Scan for the cell matching the given text and deliver its [x, y] coordinate at center. 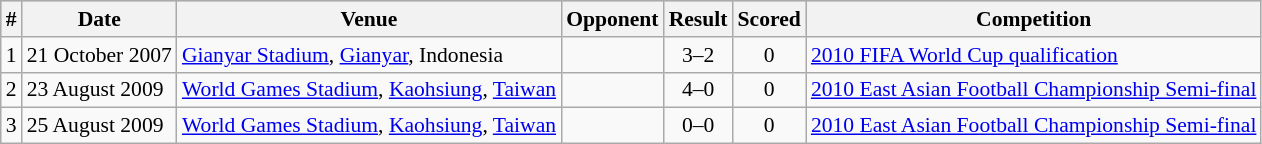
2 [12, 90]
Scored [770, 19]
25 August 2009 [100, 126]
4–0 [698, 90]
23 August 2009 [100, 90]
Venue [369, 19]
2010 FIFA World Cup qualification [1034, 55]
3 [12, 126]
1 [12, 55]
Result [698, 19]
Competition [1034, 19]
Gianyar Stadium, Gianyar, Indonesia [369, 55]
0–0 [698, 126]
3–2 [698, 55]
21 October 2007 [100, 55]
Opponent [612, 19]
# [12, 19]
Date [100, 19]
